Detect which cell encompasses the target text, then output its [x, y] center coordinate. 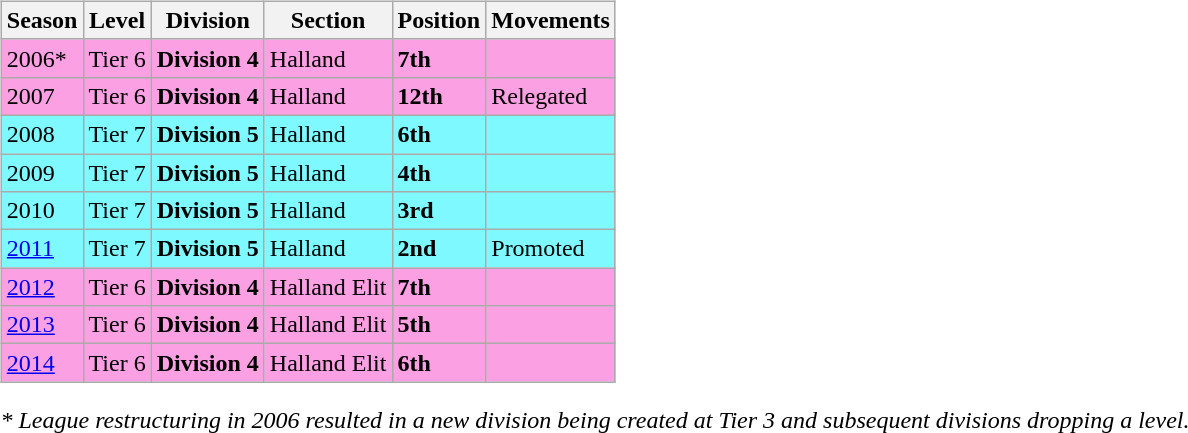
Season [42, 20]
Relegated [551, 96]
5th [439, 325]
2009 [42, 173]
Section [328, 20]
2006* [42, 58]
4th [439, 173]
Movements [551, 20]
2010 [42, 211]
12th [439, 96]
Level [117, 20]
3rd [439, 211]
2007 [42, 96]
2012 [42, 287]
2008 [42, 134]
2013 [42, 325]
Division [208, 20]
Promoted [551, 249]
2011 [42, 249]
2014 [42, 363]
Position [439, 20]
2nd [439, 249]
